Search for the cell housing the specified text and yield its (x, y) center coordinate. 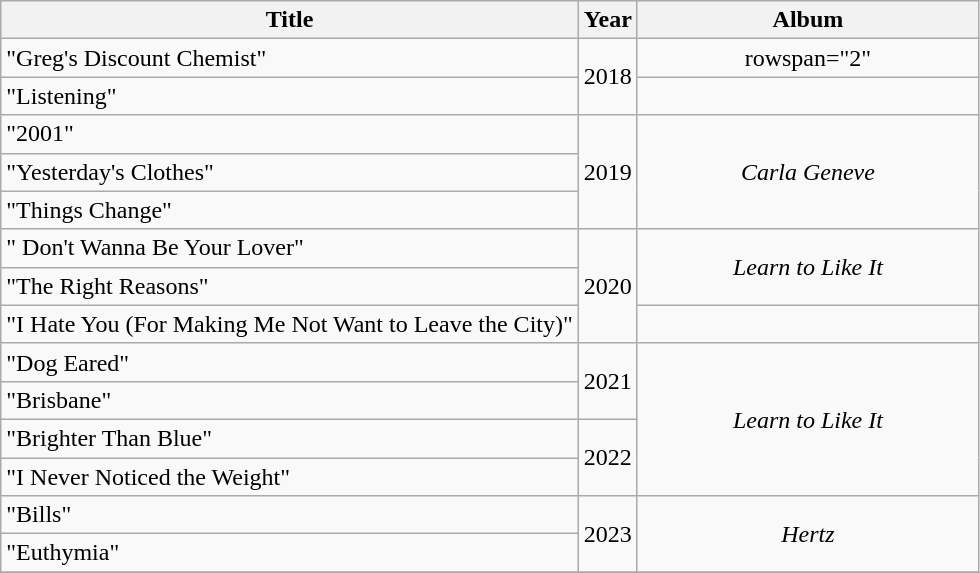
"Things Change" (290, 210)
rowspan="2" (808, 58)
"The Right Reasons" (290, 286)
Title (290, 20)
2019 (608, 172)
Album (808, 20)
"Dog Eared" (290, 362)
2021 (608, 381)
Hertz (808, 534)
"I Hate You (For Making Me Not Want to Leave the City)" (290, 324)
2018 (608, 77)
"Brighter Than Blue" (290, 438)
"Euthymia" (290, 553)
"Listening" (290, 96)
"Bills" (290, 515)
2022 (608, 457)
"Brisbane" (290, 400)
" Don't Wanna Be Your Lover" (290, 248)
"Yesterday's Clothes" (290, 172)
2023 (608, 534)
2020 (608, 286)
"2001" (290, 134)
Carla Geneve (808, 172)
Year (608, 20)
"I Never Noticed the Weight" (290, 477)
"Greg's Discount Chemist" (290, 58)
